Scan for the cell matching the given text and deliver its [x, y] coordinate at center. 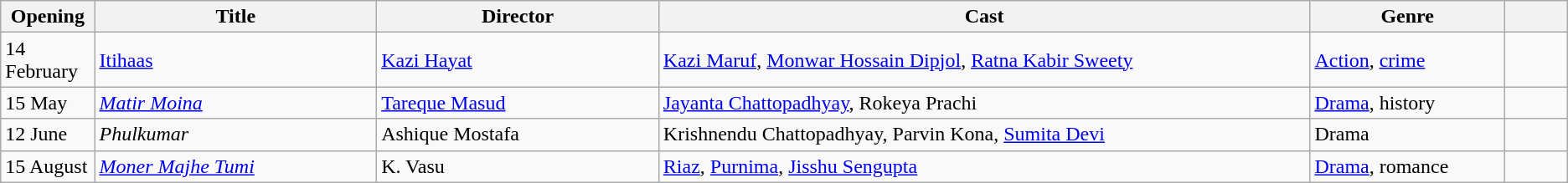
Action, crime [1407, 60]
Drama, history [1407, 103]
Riaz, Purnima, Jisshu Sengupta [984, 166]
Drama, romance [1407, 166]
14 February [48, 60]
15 August [48, 166]
Kazi Hayat [518, 60]
K. Vasu [518, 166]
Phulkumar [236, 135]
Tareque Masud [518, 103]
Jayanta Chattopadhyay, Rokeya Prachi [984, 103]
Ashique Mostafa [518, 135]
Genre [1407, 17]
Cast [984, 17]
Matir Moina [236, 103]
Krishnendu Chattopadhyay, Parvin Kona, Sumita Devi [984, 135]
15 May [48, 103]
Moner Majhe Tumi [236, 166]
Opening [48, 17]
Itihaas [236, 60]
Director [518, 17]
Title [236, 17]
Drama [1407, 135]
Kazi Maruf, Monwar Hossain Dipjol, Ratna Kabir Sweety [984, 60]
12 June [48, 135]
